Pinpoint the cell where the given text exists, returning its (X, Y) midpoint coordinate. 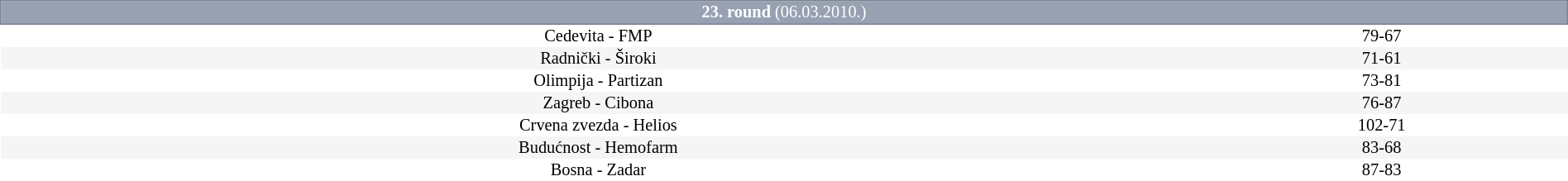
Cedevita - FMP (599, 36)
73-81 (1381, 81)
Radnički - Široki (599, 58)
Zagreb - Cibona (599, 102)
87-83 (1381, 170)
71-61 (1381, 58)
Budućnost - Hemofarm (599, 147)
79-67 (1381, 36)
Crvena zvezda - Helios (599, 126)
83-68 (1381, 147)
76-87 (1381, 102)
Olimpija - Partizan (599, 81)
102-71 (1381, 126)
23. round (06.03.2010.) (784, 12)
Bosna - Zadar (599, 170)
